Capture the cell that displays the provided text and extract its (X, Y) central coordinate. 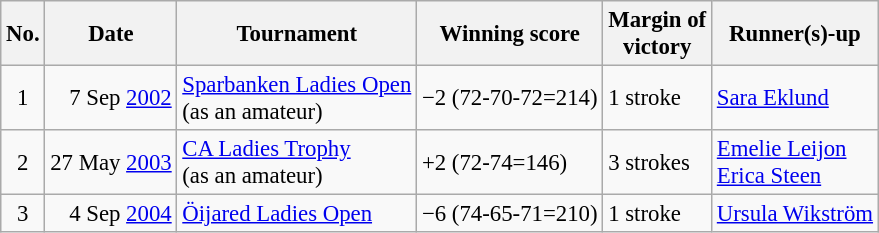
7 Sep 2002 (111, 98)
Date (111, 34)
2 (23, 162)
−6 (74-65-71=210) (510, 214)
CA Ladies Trophy(as an amateur) (297, 162)
+2 (72-74=146) (510, 162)
3 (23, 214)
No. (23, 34)
Emelie Leijon Erica Steen (796, 162)
4 Sep 2004 (111, 214)
Runner(s)-up (796, 34)
Ursula Wikström (796, 214)
27 May 2003 (111, 162)
Sparbanken Ladies Open(as an amateur) (297, 98)
−2 (72-70-72=214) (510, 98)
3 strokes (658, 162)
1 (23, 98)
Tournament (297, 34)
Sara Eklund (796, 98)
Margin ofvictory (658, 34)
Winning score (510, 34)
Öijared Ladies Open (297, 214)
